Detect which cell encompasses the target text, then output its (x, y) center coordinate. 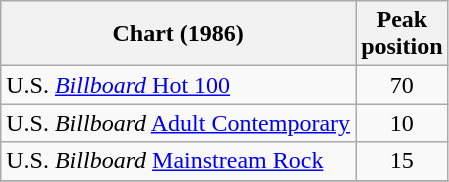
15 (402, 161)
Chart (1986) (178, 34)
U.S. Billboard Hot 100 (178, 85)
70 (402, 85)
U.S. Billboard Mainstream Rock (178, 161)
U.S. Billboard Adult Contemporary (178, 123)
10 (402, 123)
Peakposition (402, 34)
